Provide the (x, y) coordinate of the cell's center where the given text is located.  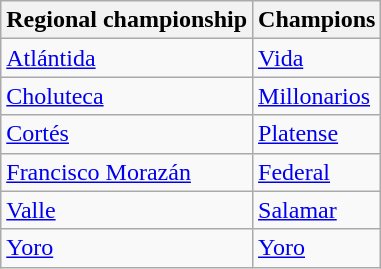
Valle (127, 210)
Millonarios (317, 96)
Platense (317, 134)
Salamar (317, 210)
Francisco Morazán (127, 172)
Cortés (127, 134)
Vida (317, 58)
Atlántida (127, 58)
Choluteca (127, 96)
Regional championship (127, 20)
Federal (317, 172)
Champions (317, 20)
